Search for the cell housing the specified text and yield its (X, Y) center coordinate. 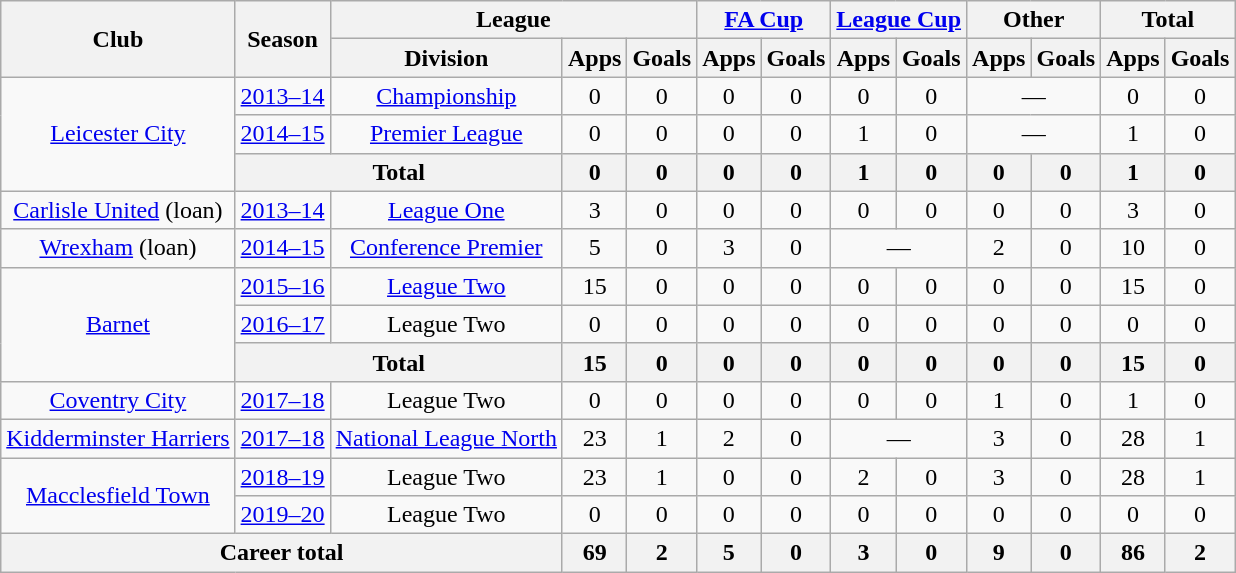
Kidderminster Harriers (118, 438)
Conference Premier (446, 248)
Barnet (118, 324)
FA Cup (764, 20)
Macclesfield Town (118, 496)
Leicester City (118, 134)
2015–16 (282, 286)
Season (282, 39)
86 (1133, 553)
69 (594, 553)
2018–19 (282, 477)
National League North (446, 438)
2019–20 (282, 515)
Career total (282, 553)
Club (118, 39)
2016–17 (282, 324)
10 (1133, 248)
League (513, 20)
Carlisle United (loan) (118, 210)
9 (999, 553)
Premier League (446, 134)
Coventry City (118, 400)
League Cup (899, 20)
Wrexham (loan) (118, 248)
League One (446, 210)
Division (446, 58)
Other (1034, 20)
Championship (446, 96)
